Identify which cell holds the provided text, then report its [X, Y] central coordinate. 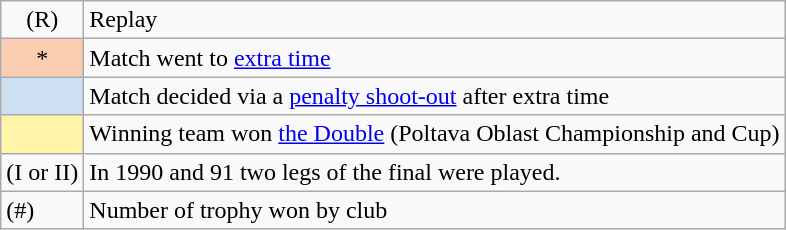
Match went to extra time [434, 58]
(I or II) [42, 172]
Number of trophy won by club [434, 210]
(#) [42, 210]
* [42, 58]
(R) [42, 20]
Winning team won the Double (Poltava Oblast Championship and Cup) [434, 134]
Match decided via a penalty shoot-out after extra time [434, 96]
Replay [434, 20]
In 1990 and 91 two legs of the final were played. [434, 172]
